Extract the [X, Y] coordinate from the center of the cell holding the provided text.  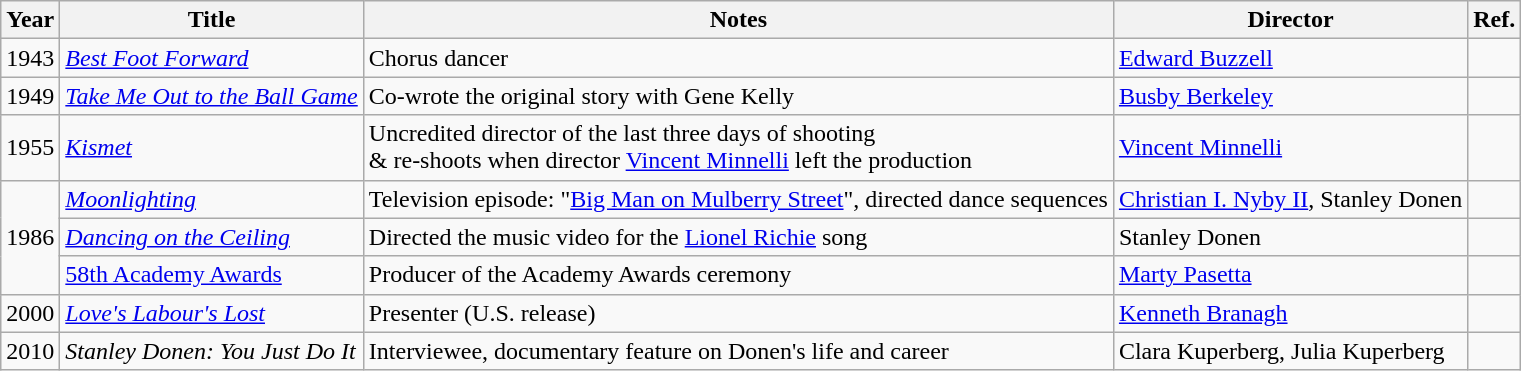
Kismet [212, 148]
1949 [30, 96]
1943 [30, 58]
Interviewee, documentary feature on Donen's life and career [738, 351]
Dancing on the Ceiling [212, 237]
Christian I. Nyby II, Stanley Donen [1290, 199]
Best Foot Forward [212, 58]
1986 [30, 237]
Ref. [1494, 20]
Producer of the Academy Awards ceremony [738, 275]
Moonlighting [212, 199]
Year [30, 20]
Clara Kuperberg, Julia Kuperberg [1290, 351]
Kenneth Branagh [1290, 313]
Edward Buzzell [1290, 58]
Chorus dancer [738, 58]
Stanley Donen [1290, 237]
1955 [30, 148]
Stanley Donen: You Just Do It [212, 351]
2000 [30, 313]
Take Me Out to the Ball Game [212, 96]
Love's Labour's Lost [212, 313]
Marty Pasetta [1290, 275]
Director [1290, 20]
Vincent Minnelli [1290, 148]
Notes [738, 20]
Television episode: "Big Man on Mulberry Street", directed dance sequences [738, 199]
Uncredited director of the last three days of shooting & re-shoots when director Vincent Minnelli left the production [738, 148]
Title [212, 20]
58th Academy Awards [212, 275]
Presenter (U.S. release) [738, 313]
Directed the music video for the Lionel Richie song [738, 237]
Busby Berkeley [1290, 96]
2010 [30, 351]
Co-wrote the original story with Gene Kelly [738, 96]
